Locate the cell with the specified text and output its (x, y) center coordinate. 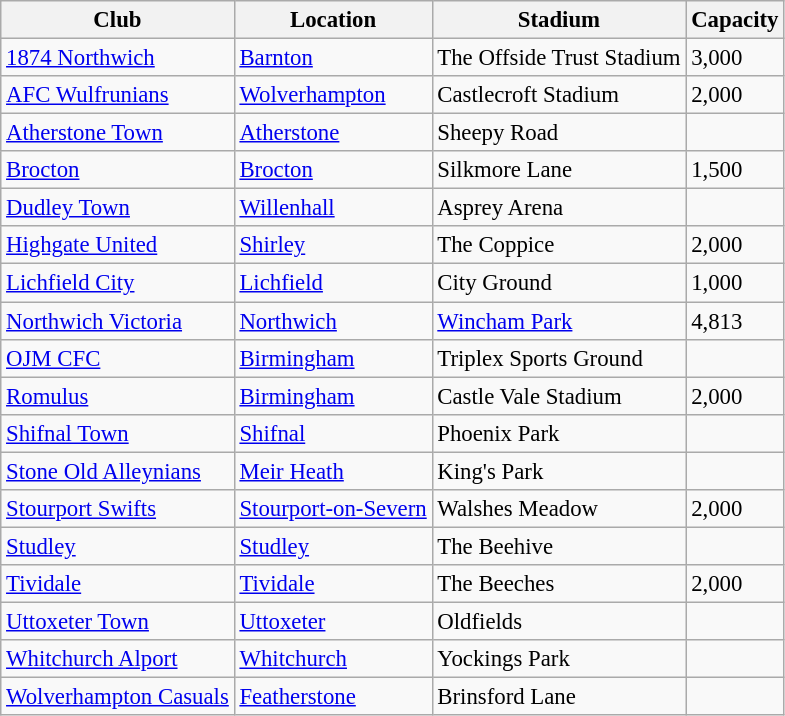
Northwich Victoria (118, 321)
Stourport-on-Severn (333, 509)
Yockings Park (559, 659)
Northwich (333, 321)
Sheepy Road (559, 133)
Stourport Swifts (118, 509)
Atherstone (333, 133)
Romulus (118, 396)
Phoenix Park (559, 433)
Lichfield (333, 283)
Uttoxeter Town (118, 621)
The Offside Trust Stadium (559, 58)
1874 Northwich (118, 58)
Highgate United (118, 245)
OJM CFC (118, 358)
Brinsford Lane (559, 697)
King's Park (559, 471)
The Beeches (559, 584)
Wolverhampton (333, 95)
Stadium (559, 20)
Asprey Arena (559, 208)
Whitchurch Alport (118, 659)
Silkmore Lane (559, 170)
Meir Heath (333, 471)
Oldfields (559, 621)
Featherstone (333, 697)
Castle Vale Stadium (559, 396)
1,000 (735, 283)
Uttoxeter (333, 621)
Castlecroft Stadium (559, 95)
Stone Old Alleynians (118, 471)
Location (333, 20)
AFC Wulfrunians (118, 95)
Willenhall (333, 208)
Wincham Park (559, 321)
Wolverhampton Casuals (118, 697)
The Beehive (559, 546)
Shirley (333, 245)
Dudley Town (118, 208)
1,500 (735, 170)
Triplex Sports Ground (559, 358)
City Ground (559, 283)
3,000 (735, 58)
Shifnal Town (118, 433)
Whitchurch (333, 659)
Barnton (333, 58)
Club (118, 20)
Atherstone Town (118, 133)
Shifnal (333, 433)
The Coppice (559, 245)
Walshes Meadow (559, 509)
Lichfield City (118, 283)
Capacity (735, 20)
4,813 (735, 321)
